Determine the (X, Y) coordinate at the center of the cell enclosing the given text.  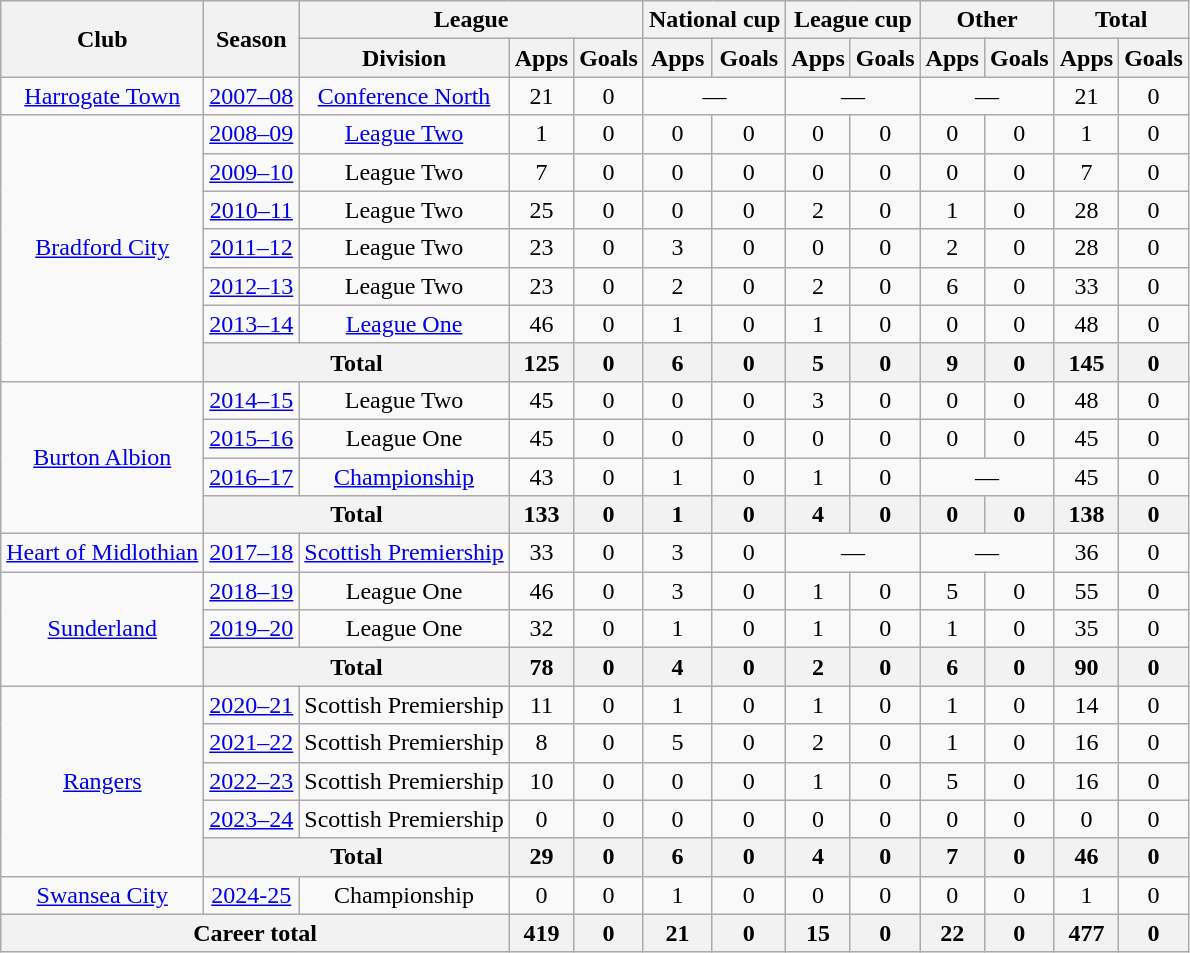
2016–17 (252, 477)
Rangers (102, 781)
2007–08 (252, 96)
36 (1086, 553)
2017–18 (252, 553)
43 (541, 477)
11 (541, 705)
29 (541, 857)
Harrogate Town (102, 96)
League cup (853, 20)
9 (952, 362)
2009–10 (252, 172)
2011–12 (252, 248)
145 (1086, 362)
15 (818, 933)
2023–24 (252, 819)
League (472, 20)
Career total (255, 933)
419 (541, 933)
2022–23 (252, 781)
477 (1086, 933)
125 (541, 362)
Sunderland (102, 629)
2014–15 (252, 400)
138 (1086, 515)
32 (541, 629)
Division (404, 58)
Other (987, 20)
8 (541, 743)
14 (1086, 705)
2020–21 (252, 705)
2019–20 (252, 629)
55 (1086, 591)
78 (541, 667)
35 (1086, 629)
2008–09 (252, 134)
2018–19 (252, 591)
National cup (714, 20)
10 (541, 781)
2021–22 (252, 743)
2013–14 (252, 324)
Conference North (404, 96)
2012–13 (252, 286)
90 (1086, 667)
Burton Albion (102, 457)
Bradford City (102, 248)
Heart of Midlothian (102, 553)
Season (252, 39)
22 (952, 933)
2024-25 (252, 895)
2015–16 (252, 438)
Club (102, 39)
Swansea City (102, 895)
2010–11 (252, 210)
25 (541, 210)
133 (541, 515)
